Find where the given text appears and provide that cell's center as [X, Y] coordinate. 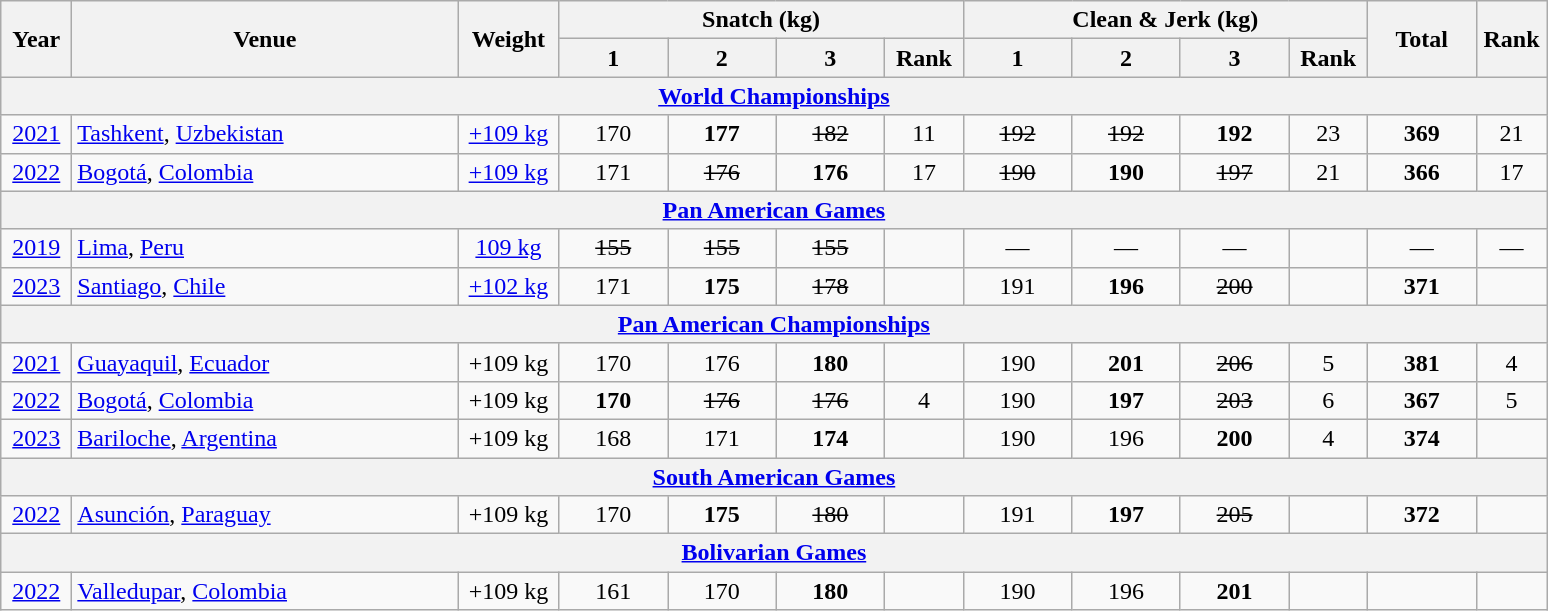
Total [1422, 39]
World Championships [774, 96]
Year [36, 39]
Snatch (kg) [761, 20]
Weight [508, 39]
371 [1422, 286]
369 [1422, 134]
Bariloche, Argentina [265, 438]
Valledupar, Colombia [265, 591]
206 [1234, 362]
177 [722, 134]
Venue [265, 39]
168 [614, 438]
23 [1328, 134]
178 [830, 286]
367 [1422, 400]
Asunción, Paraguay [265, 515]
174 [830, 438]
205 [1234, 515]
Pan American Championships [774, 324]
Clean & Jerk (kg) [1165, 20]
+102 kg [508, 286]
South American Games [774, 477]
203 [1234, 400]
Bolivarian Games [774, 553]
366 [1422, 172]
372 [1422, 515]
Tashkent, Uzbekistan [265, 134]
182 [830, 134]
2019 [36, 248]
Santiago, Chile [265, 286]
109 kg [508, 248]
381 [1422, 362]
Lima, Peru [265, 248]
Pan American Games [774, 210]
161 [614, 591]
Guayaquil, Ecuador [265, 362]
6 [1328, 400]
11 [924, 134]
374 [1422, 438]
